Extract the [x, y] coordinate from the center of the cell holding the provided text.  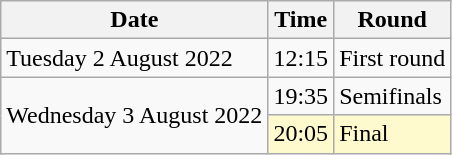
Semifinals [392, 96]
20:05 [301, 134]
Tuesday 2 August 2022 [134, 58]
Date [134, 20]
Time [301, 20]
19:35 [301, 96]
12:15 [301, 58]
Round [392, 20]
Final [392, 134]
First round [392, 58]
Wednesday 3 August 2022 [134, 115]
